Capture the cell that displays the provided text and extract its (X, Y) central coordinate. 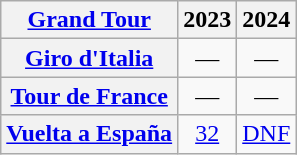
Vuelta a España (90, 134)
Giro d'Italia (90, 58)
DNF (266, 134)
Tour de France (90, 96)
2024 (266, 20)
2023 (208, 20)
32 (208, 134)
Grand Tour (90, 20)
